Locate the cell with the specified text and output its [x, y] center coordinate. 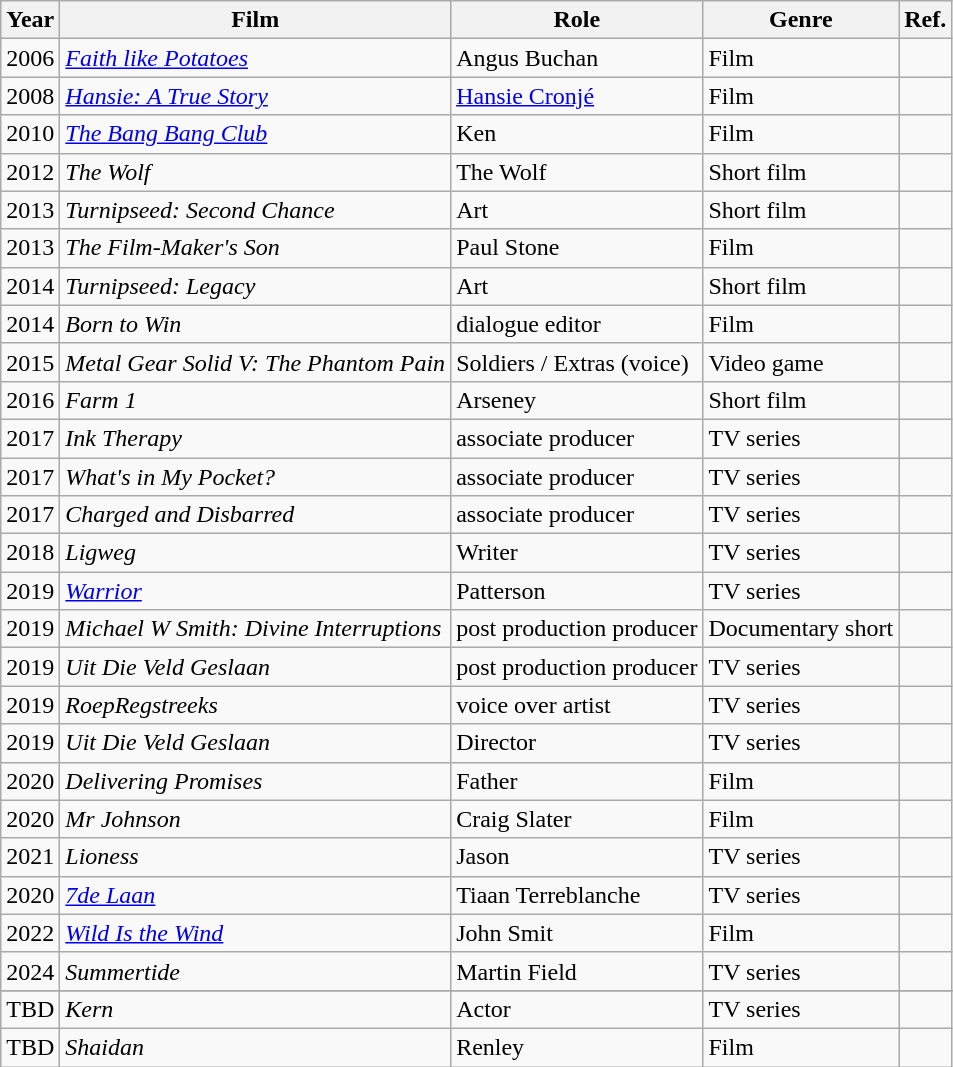
Role [577, 20]
Born to Win [256, 324]
Turnipseed: Second Chance [256, 210]
Writer [577, 553]
Shaidan [256, 1047]
2016 [30, 400]
Martin Field [577, 971]
2006 [30, 58]
Paul Stone [577, 248]
Patterson [577, 591]
2010 [30, 134]
Mr Johnson [256, 819]
Summertide [256, 971]
Arseney [577, 400]
What's in My Pocket? [256, 477]
Ligweg [256, 553]
Kern [256, 1009]
Father [577, 781]
Ken [577, 134]
Angus Buchan [577, 58]
RoepRegstreeks [256, 705]
Jason [577, 857]
2008 [30, 96]
voice over artist [577, 705]
Tiaan Terreblanche [577, 895]
The Film-Maker's Son [256, 248]
Video game [801, 362]
Delivering Promises [256, 781]
2024 [30, 971]
Genre [801, 20]
Year [30, 20]
John Smit [577, 933]
Michael W Smith: Divine Interruptions [256, 629]
Ref. [926, 20]
Farm 1 [256, 400]
Metal Gear Solid V: The Phantom Pain [256, 362]
Lioness [256, 857]
Director [577, 743]
Turnipseed: Legacy [256, 286]
2012 [30, 172]
Hansie Cronjé [577, 96]
2021 [30, 857]
Faith like Potatoes [256, 58]
Hansie: A True Story [256, 96]
Warrior [256, 591]
dialogue editor [577, 324]
Renley [577, 1047]
2015 [30, 362]
Soldiers / Extras (voice) [577, 362]
Documentary short [801, 629]
7de Laan [256, 895]
Charged and Disbarred [256, 515]
Actor [577, 1009]
The Bang Bang Club [256, 134]
Wild Is the Wind [256, 933]
2022 [30, 933]
Ink Therapy [256, 438]
2018 [30, 553]
Craig Slater [577, 819]
